Output the [x, y] coordinate of the center of the cell containing the given text.  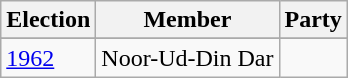
1962 [48, 58]
Member [188, 20]
Party [313, 20]
Election [48, 20]
Noor-Ud-Din Dar [188, 58]
